Pinpoint the cell where the given text exists, returning its (x, y) midpoint coordinate. 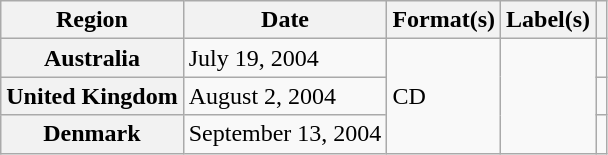
Australia (92, 58)
July 19, 2004 (285, 58)
September 13, 2004 (285, 134)
CD (444, 96)
Date (285, 20)
Denmark (92, 134)
Label(s) (548, 20)
Format(s) (444, 20)
August 2, 2004 (285, 96)
United Kingdom (92, 96)
Region (92, 20)
